From the cell containing the given text, extract its center point as [x, y] coordinate. 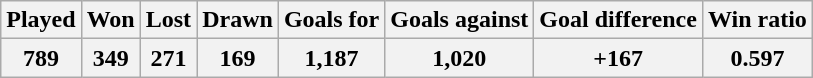
789 [41, 58]
Win ratio [757, 20]
349 [110, 58]
1,020 [460, 58]
Goal difference [618, 20]
1,187 [331, 58]
Played [41, 20]
+167 [618, 58]
271 [168, 58]
0.597 [757, 58]
Goals against [460, 20]
169 [238, 58]
Won [110, 20]
Lost [168, 20]
Goals for [331, 20]
Drawn [238, 20]
